Pinpoint the cell where the given text exists, returning its (X, Y) midpoint coordinate. 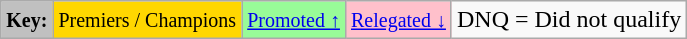
Premiers / Champions (148, 20)
Promoted ↑ (294, 20)
Relegated ↓ (398, 20)
DNQ = Did not qualify (568, 20)
Key: (27, 20)
